Provide the [X, Y] coordinate of the cell's center where the given text is located.  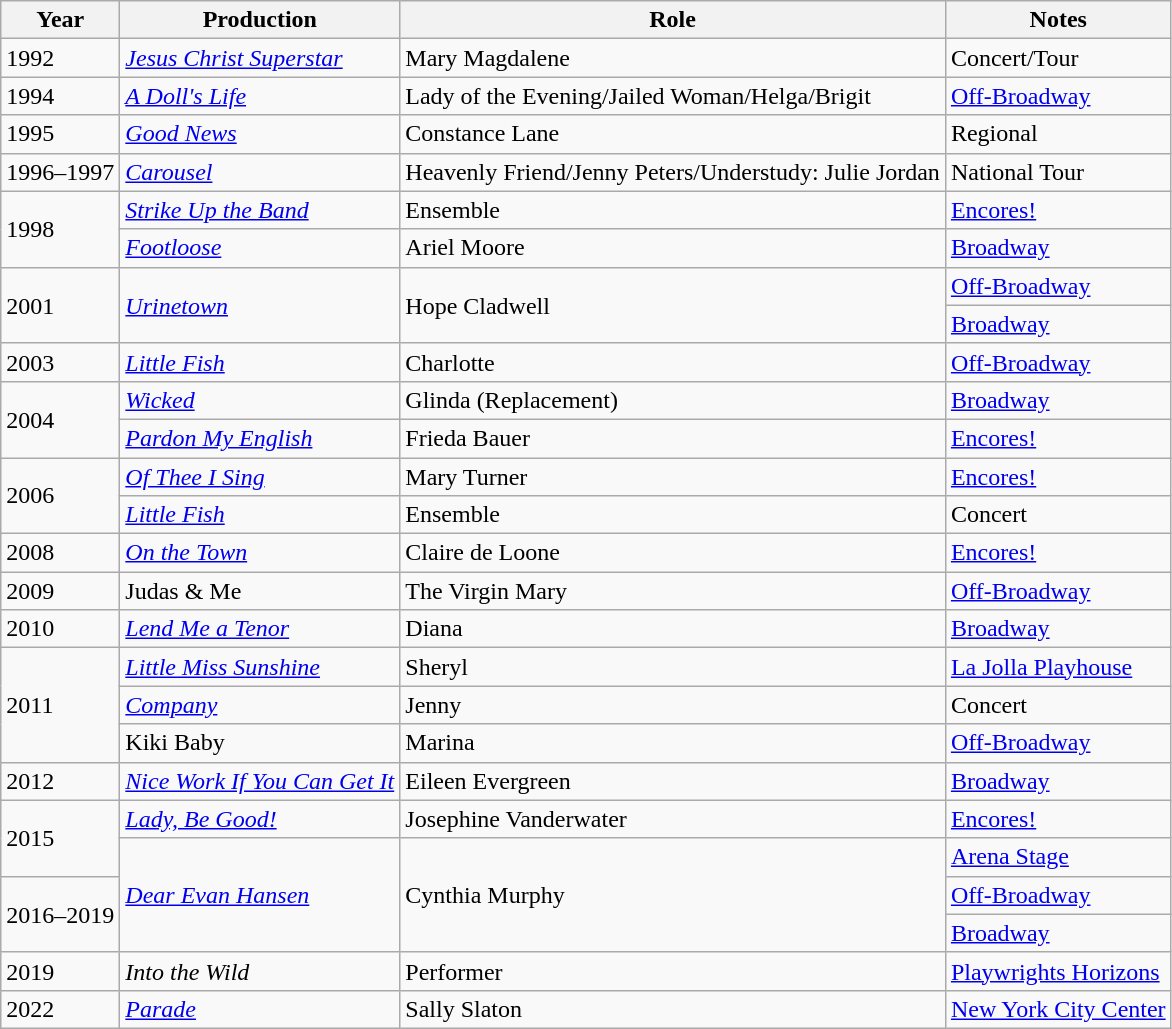
Footloose [260, 248]
Pardon My English [260, 438]
Hope Cladwell [673, 305]
Constance Lane [673, 134]
Kiki Baby [260, 743]
Nice Work If You Can Get It [260, 781]
Parade [260, 1009]
Production [260, 20]
2011 [60, 705]
2015 [60, 838]
Claire de Loone [673, 553]
Mary Magdalene [673, 58]
2008 [60, 553]
Frieda Bauer [673, 438]
Glinda (Replacement) [673, 400]
Notes [1058, 20]
Jenny [673, 705]
Heavenly Friend/Jenny Peters/Understudy: Julie Jordan [673, 172]
Carousel [260, 172]
The Virgin Mary [673, 591]
Diana [673, 629]
Arena Stage [1058, 857]
1992 [60, 58]
Charlotte [673, 362]
A Doll's Life [260, 96]
1994 [60, 96]
Company [260, 705]
Judas & Me [260, 591]
Lend Me a Tenor [260, 629]
Year [60, 20]
1998 [60, 229]
Ariel Moore [673, 248]
Little Miss Sunshine [260, 667]
Role [673, 20]
Marina [673, 743]
2004 [60, 419]
Into the Wild [260, 971]
New York City Center [1058, 1009]
Wicked [260, 400]
Josephine Vanderwater [673, 819]
2010 [60, 629]
2016–2019 [60, 914]
Cynthia Murphy [673, 895]
Sally Slaton [673, 1009]
National Tour [1058, 172]
Mary Turner [673, 477]
Dear Evan Hansen [260, 895]
Performer [673, 971]
Concert/Tour [1058, 58]
La Jolla Playhouse [1058, 667]
Regional [1058, 134]
Jesus Christ Superstar [260, 58]
Lady, Be Good! [260, 819]
2019 [60, 971]
1995 [60, 134]
Strike Up the Band [260, 210]
2012 [60, 781]
2009 [60, 591]
Playwrights Horizons [1058, 971]
2001 [60, 305]
2022 [60, 1009]
2003 [60, 362]
Eileen Evergreen [673, 781]
Good News [260, 134]
On the Town [260, 553]
Sheryl [673, 667]
Urinetown [260, 305]
Of Thee I Sing [260, 477]
2006 [60, 496]
1996–1997 [60, 172]
Lady of the Evening/Jailed Woman/Helga/Brigit [673, 96]
